Locate the cell with the specified text and output its (x, y) center coordinate. 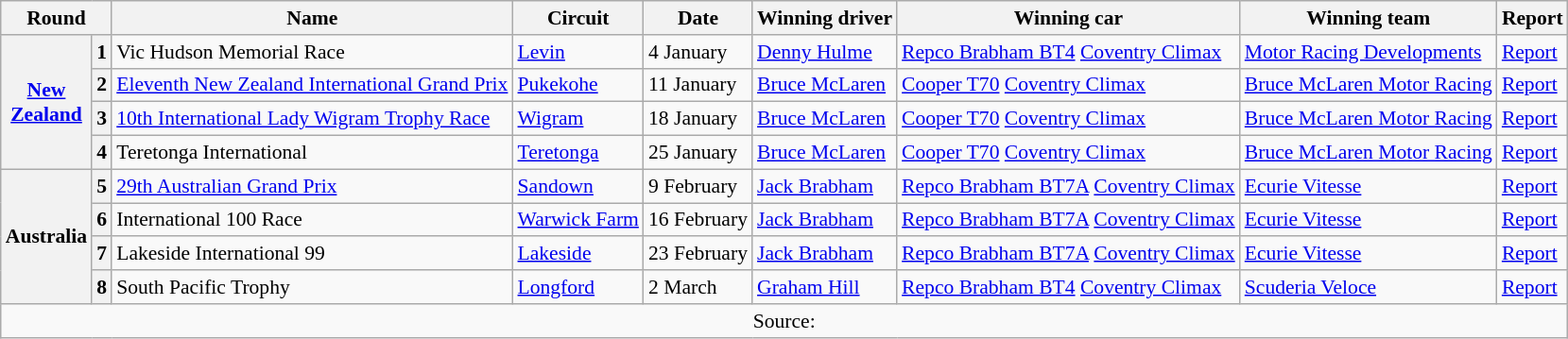
Wigram (577, 119)
Teretonga (577, 153)
Warwick Farm (577, 220)
2 (102, 85)
9 February (698, 186)
Scuderia Veloce (1369, 287)
4 (102, 153)
Lakeside International 99 (312, 254)
Australia (46, 236)
Winning driver (824, 18)
Source: (784, 321)
5 (102, 186)
16 February (698, 220)
Name (312, 18)
Motor Racing Developments (1369, 52)
NewZealand (46, 102)
1 (102, 52)
Lakeside (577, 254)
Winning car (1068, 18)
Pukekohe (577, 85)
4 January (698, 52)
3 (102, 119)
Graham Hill (824, 287)
Round (57, 18)
23 February (698, 254)
International 100 Race (312, 220)
Circuit (577, 18)
Winning team (1369, 18)
Vic Hudson Memorial Race (312, 52)
29th Australian Grand Prix (312, 186)
Eleventh New Zealand International Grand Prix (312, 85)
Longford (577, 287)
8 (102, 287)
Teretonga International (312, 153)
11 January (698, 85)
18 January (698, 119)
Denny Hulme (824, 52)
Date (698, 18)
2 March (698, 287)
6 (102, 220)
25 January (698, 153)
10th International Lady Wigram Trophy Race (312, 119)
South Pacific Trophy (312, 287)
Levin (577, 52)
7 (102, 254)
Sandown (577, 186)
